Return [X, Y] of the center of cell containing provided text 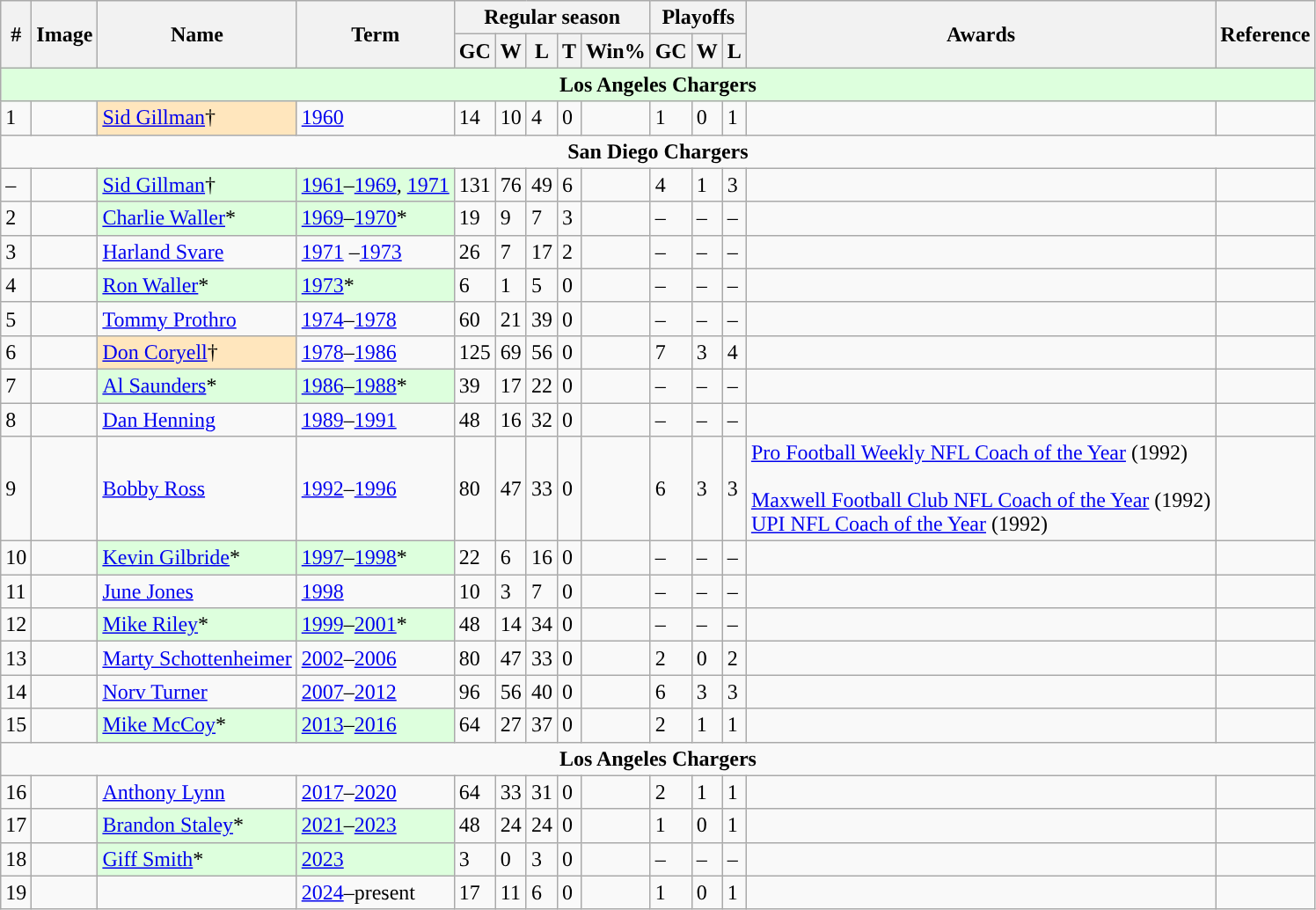
Mike McCoy* [197, 725]
Bobby Ross [197, 489]
18 [16, 859]
2002–2006 [375, 658]
125 [475, 352]
Don Coryell† [197, 352]
1999–2001* [375, 625]
2007–2012 [375, 692]
31 [542, 792]
1986–1988* [375, 385]
26 [475, 252]
2013–2016 [375, 725]
Image [65, 34]
2024–present [375, 892]
1989–1991 [375, 420]
1978–1986 [375, 352]
1960 [375, 118]
1969–1970* [375, 218]
2021–2023 [375, 826]
60 [475, 319]
Win% [616, 51]
Regular season [552, 18]
1997–1998* [375, 558]
Anthony Lynn [197, 792]
76 [510, 185]
15 [16, 725]
1961–1969, 1971 [375, 185]
Dan Henning [197, 420]
Al Saunders* [197, 385]
Norv Turner [197, 692]
# [16, 34]
1998 [375, 591]
Ron Waller* [197, 285]
1974–1978 [375, 319]
2023 [375, 859]
96 [475, 692]
Brandon Staley* [197, 826]
Charlie Waller* [197, 218]
Reference [1265, 34]
Pro Football Weekly NFL Coach of the Year (1992)Maxwell Football Club NFL Coach of the Year (1992) UPI NFL Coach of the Year (1992) [980, 489]
12 [16, 625]
34 [542, 625]
49 [542, 185]
37 [542, 725]
Name [197, 34]
27 [510, 725]
Mike Riley* [197, 625]
21 [510, 319]
Harland Svare [197, 252]
8 [16, 420]
32 [542, 420]
Tommy Prothro [197, 319]
San Diego Chargers [658, 151]
69 [510, 352]
Giff Smith* [197, 859]
June Jones [197, 591]
Awards [980, 34]
13 [16, 658]
T [568, 51]
1973* [375, 285]
Marty Schottenheimer [197, 658]
1992–1996 [375, 489]
40 [542, 692]
Term [375, 34]
2017–2020 [375, 792]
1971 –1973 [375, 252]
Kevin Gilbride* [197, 558]
131 [475, 185]
Playoffs [698, 18]
